Detect which cell encompasses the target text, then output its (x, y) center coordinate. 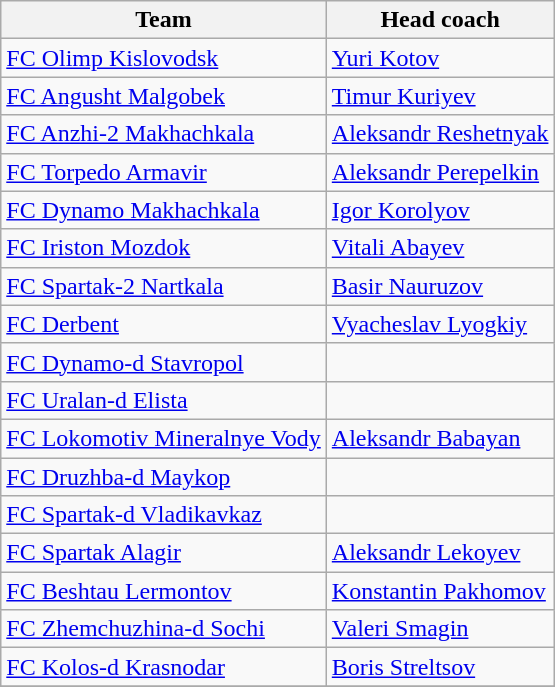
FC Druzhba-d Maykop (164, 477)
FC Dynamo-d Stavropol (164, 362)
FC Anzhi-2 Makhachkala (164, 134)
FC Spartak-2 Nartkala (164, 286)
Timur Kuriyev (440, 96)
FC Lokomotiv Mineralnye Vody (164, 438)
Igor Korolyov (440, 210)
FC Dynamo Makhachkala (164, 210)
Aleksandr Lekoyev (440, 553)
FC Beshtau Lermontov (164, 591)
FC Torpedo Armavir (164, 172)
FC Spartak Alagir (164, 553)
FC Iriston Mozdok (164, 248)
Head coach (440, 20)
FC Angusht Malgobek (164, 96)
Aleksandr Reshetnyak (440, 134)
FC Spartak-d Vladikavkaz (164, 515)
Aleksandr Perepelkin (440, 172)
Konstantin Pakhomov (440, 591)
Aleksandr Babayan (440, 438)
FC Derbent (164, 324)
FC Olimp Kislovodsk (164, 58)
Yuri Kotov (440, 58)
Team (164, 20)
Vyacheslav Lyogkiy (440, 324)
Valeri Smagin (440, 629)
FC Kolos-d Krasnodar (164, 667)
Boris Streltsov (440, 667)
FC Zhemchuzhina-d Sochi (164, 629)
Vitali Abayev (440, 248)
FC Uralan-d Elista (164, 400)
Basir Nauruzov (440, 286)
